For the text-containing cell, return its midpoint in (x, y) coordinate format. 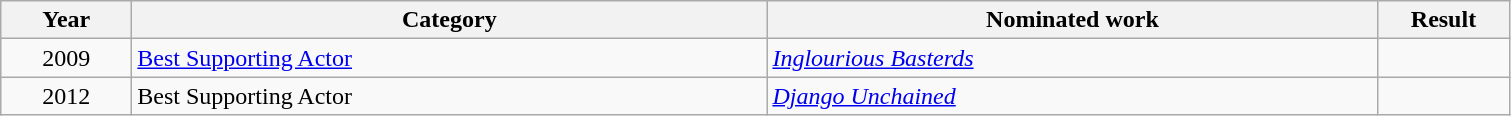
2012 (66, 96)
Django Unchained (1072, 96)
Category (450, 20)
Year (66, 20)
2009 (66, 58)
Nominated work (1072, 20)
Result (1444, 20)
Inglourious Basterds (1072, 58)
